Locate the cell with the specified text and output its (x, y) center coordinate. 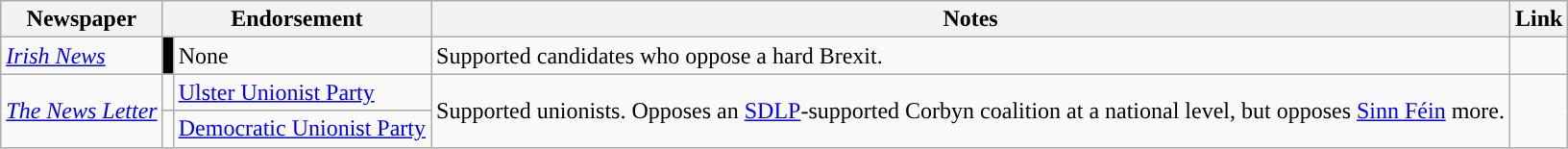
Link (1539, 19)
Endorsement (296, 19)
Supported candidates who oppose a hard Brexit. (970, 56)
Irish News (82, 56)
Ulster Unionist Party (302, 92)
Newspaper (82, 19)
None (302, 56)
Supported unionists. Opposes an SDLP-supported Corbyn coalition at a national level, but opposes Sinn Féin more. (970, 111)
The News Letter (82, 111)
Democratic Unionist Party (302, 129)
Notes (970, 19)
